Output the (X, Y) coordinate of the center of the cell containing the given text.  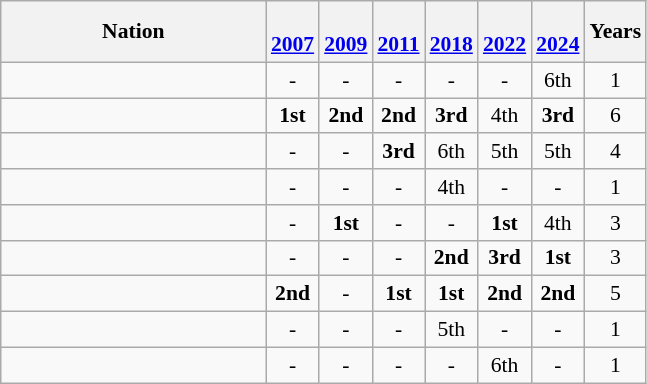
2007 (292, 32)
2011 (398, 32)
Nation (134, 32)
2022 (504, 32)
2009 (346, 32)
2024 (558, 32)
Years (615, 32)
2018 (452, 32)
4 (615, 152)
5 (615, 294)
6 (615, 116)
